Find where the given text appears and provide that cell's center as (x, y) coordinate. 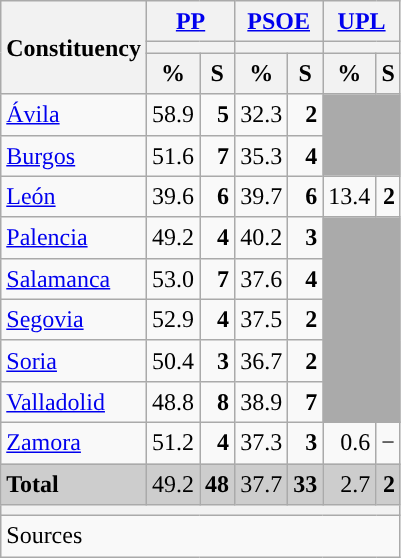
UPL (362, 22)
PP (190, 22)
8 (218, 402)
35.3 (262, 156)
Zamora (74, 442)
13.4 (350, 196)
Segovia (74, 320)
38.9 (262, 402)
37.6 (262, 278)
33 (306, 484)
Soria (74, 360)
Salamanca (74, 278)
5 (218, 114)
37.3 (262, 442)
36.7 (262, 360)
50.4 (172, 360)
37.5 (262, 320)
39.6 (172, 196)
Ávila (74, 114)
51.6 (172, 156)
48.8 (172, 402)
Total (74, 484)
58.9 (172, 114)
Sources (201, 536)
2.7 (350, 484)
53.0 (172, 278)
León (74, 196)
39.7 (262, 196)
− (388, 442)
52.9 (172, 320)
Constituency (74, 48)
37.7 (262, 484)
Valladolid (74, 402)
48 (218, 484)
40.2 (262, 238)
PSOE (279, 22)
32.3 (262, 114)
Palencia (74, 238)
51.2 (172, 442)
0.6 (350, 442)
Burgos (74, 156)
